Provide the [x, y] coordinate of the cell's center where the given text is located.  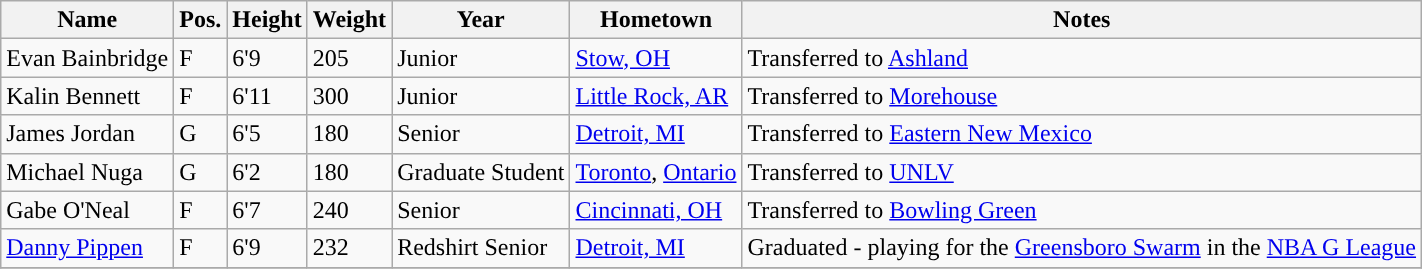
Kalin Bennett [88, 96]
Gabe O'Neal [88, 210]
Toronto, Ontario [656, 172]
Danny Pippen [88, 248]
Cincinnati, OH [656, 210]
6'11 [267, 96]
6'2 [267, 172]
Transferred to Ashland [1082, 58]
Transferred to Morehouse [1082, 96]
Graduate Student [481, 172]
6'5 [267, 134]
Transferred to UNLV [1082, 172]
Hometown [656, 20]
Stow, OH [656, 58]
Year [481, 20]
Height [267, 20]
Notes [1082, 20]
300 [349, 96]
205 [349, 58]
Michael Nuga [88, 172]
Graduated - playing for the Greensboro Swarm in the NBA G League [1082, 248]
240 [349, 210]
James Jordan [88, 134]
6'7 [267, 210]
Redshirt Senior [481, 248]
232 [349, 248]
Little Rock, AR [656, 96]
Evan Bainbridge [88, 58]
Name [88, 20]
Transferred to Eastern New Mexico [1082, 134]
Pos. [200, 20]
Transferred to Bowling Green [1082, 210]
Weight [349, 20]
